Capture the cell that displays the provided text and extract its [X, Y] central coordinate. 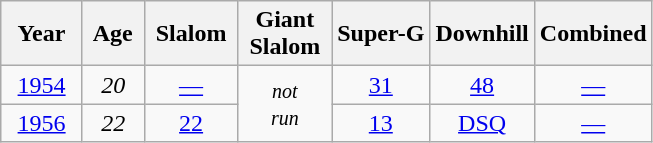
13 [381, 123]
DSQ [482, 123]
Combined [593, 34]
Year [42, 34]
Downhill [482, 34]
Giant Slalom [285, 34]
Super-G [381, 34]
1956 [42, 123]
31 [381, 85]
1954 [42, 85]
20 [113, 85]
notrun [285, 104]
Slalom [191, 34]
48 [482, 85]
Age [113, 34]
